For the text-containing cell, return its midpoint in [X, Y] coordinate format. 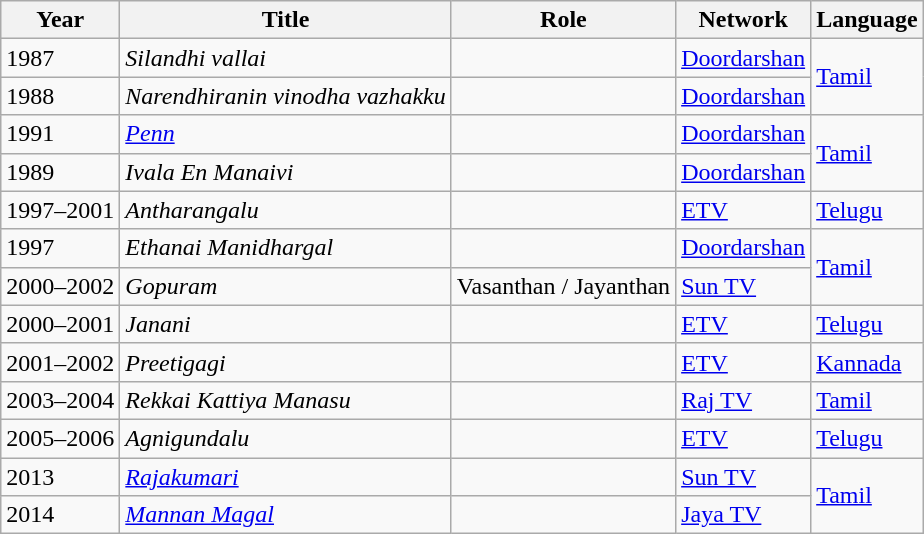
2005–2006 [60, 438]
Rajakumari [286, 477]
Year [60, 20]
Title [286, 20]
Vasanthan / Jayanthan [563, 286]
Role [563, 20]
Raj TV [744, 400]
2013 [60, 477]
Narendhiranin vinodha vazhakku [286, 96]
Janani [286, 324]
1991 [60, 134]
2014 [60, 515]
Network [744, 20]
Ivala En Manaivi [286, 172]
2003–2004 [60, 400]
1988 [60, 96]
Kannada [867, 362]
Mannan Magal [286, 515]
2000–2002 [60, 286]
2000–2001 [60, 324]
Rekkai Kattiya Manasu [286, 400]
Language [867, 20]
Silandhi vallai [286, 58]
Jaya TV [744, 515]
Agnigundalu [286, 438]
1989 [60, 172]
Ethanai Manidhargal [286, 248]
Preetigagi [286, 362]
2001–2002 [60, 362]
1997–2001 [60, 210]
1997 [60, 248]
Gopuram [286, 286]
1987 [60, 58]
Antharangalu [286, 210]
Penn [286, 134]
